Scan for the cell matching the given text and deliver its [X, Y] coordinate at center. 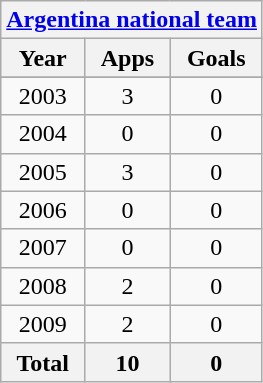
Year [43, 58]
Total [43, 362]
2003 [43, 96]
Argentina national team [132, 20]
2007 [43, 248]
Apps [128, 58]
Goals [216, 58]
2006 [43, 210]
2005 [43, 172]
10 [128, 362]
2004 [43, 134]
2008 [43, 286]
2009 [43, 324]
